Search for the cell housing the specified text and yield its [x, y] center coordinate. 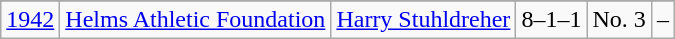
– [662, 20]
8–1–1 [552, 20]
No. 3 [619, 20]
Helms Athletic Foundation [196, 20]
Harry Stuhldreher [424, 20]
1942 [30, 20]
